Pinpoint the cell where the given text exists, returning its [x, y] midpoint coordinate. 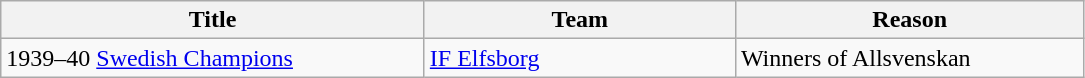
IF Elfsborg [580, 58]
Winners of Allsvenskan [910, 58]
Reason [910, 20]
Title [213, 20]
Team [580, 20]
1939–40 Swedish Champions [213, 58]
